Determine the [X, Y] coordinate at the center of the cell enclosing the given text.  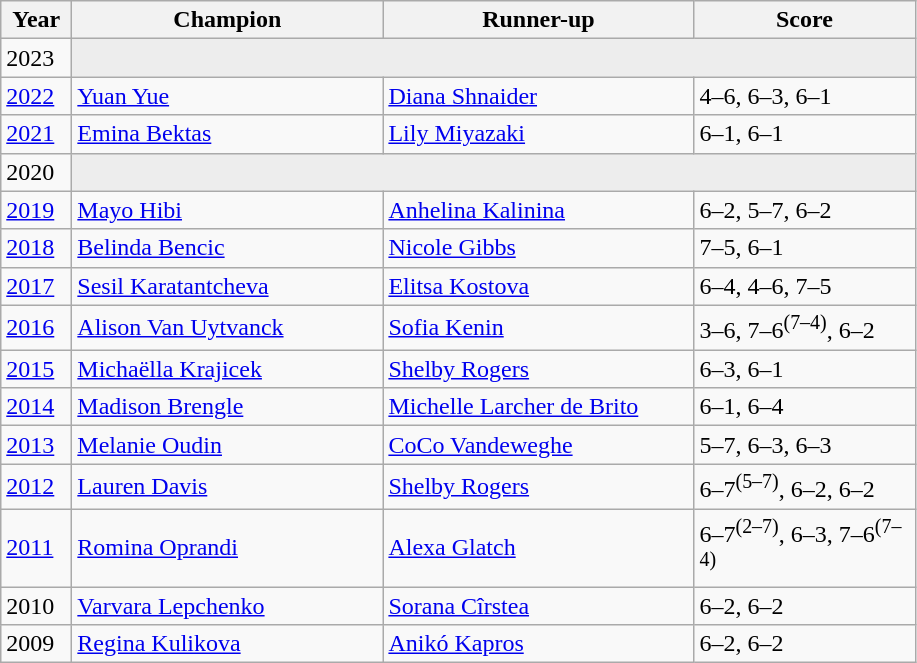
Yuan Yue [228, 96]
2017 [36, 286]
Belinda Bencic [228, 248]
7–5, 6–1 [804, 248]
Score [804, 20]
Mayo Hibi [228, 210]
Romina Oprandi [228, 548]
6–4, 4–6, 7–5 [804, 286]
Diana Shnaider [538, 96]
Michaëlla Krajicek [228, 369]
Regina Kulikova [228, 644]
5–7, 6–3, 6–3 [804, 445]
2013 [36, 445]
2010 [36, 606]
2021 [36, 134]
Sesil Karatantcheva [228, 286]
Sofia Kenin [538, 328]
2014 [36, 407]
2012 [36, 486]
4–6, 6–3, 6–1 [804, 96]
Year [36, 20]
2022 [36, 96]
Alexa Glatch [538, 548]
Lauren Davis [228, 486]
Anhelina Kalinina [538, 210]
Anikó Kapros [538, 644]
6–1, 6–4 [804, 407]
2011 [36, 548]
Michelle Larcher de Brito [538, 407]
6–7(2–7), 6–3, 7–6(7–4) [804, 548]
Elitsa Kostova [538, 286]
2009 [36, 644]
Madison Brengle [228, 407]
6–2, 5–7, 6–2 [804, 210]
2023 [36, 58]
Runner-up [538, 20]
2016 [36, 328]
Emina Bektas [228, 134]
Sorana Cîrstea [538, 606]
6–3, 6–1 [804, 369]
Alison Van Uytvanck [228, 328]
Champion [228, 20]
Varvara Lepchenko [228, 606]
2019 [36, 210]
3–6, 7–6(7–4), 6–2 [804, 328]
CoCo Vandeweghe [538, 445]
6–7(5–7), 6–2, 6–2 [804, 486]
Melanie Oudin [228, 445]
Nicole Gibbs [538, 248]
6–1, 6–1 [804, 134]
2018 [36, 248]
Lily Miyazaki [538, 134]
2020 [36, 172]
2015 [36, 369]
